Return [X, Y] of the center of cell containing provided text 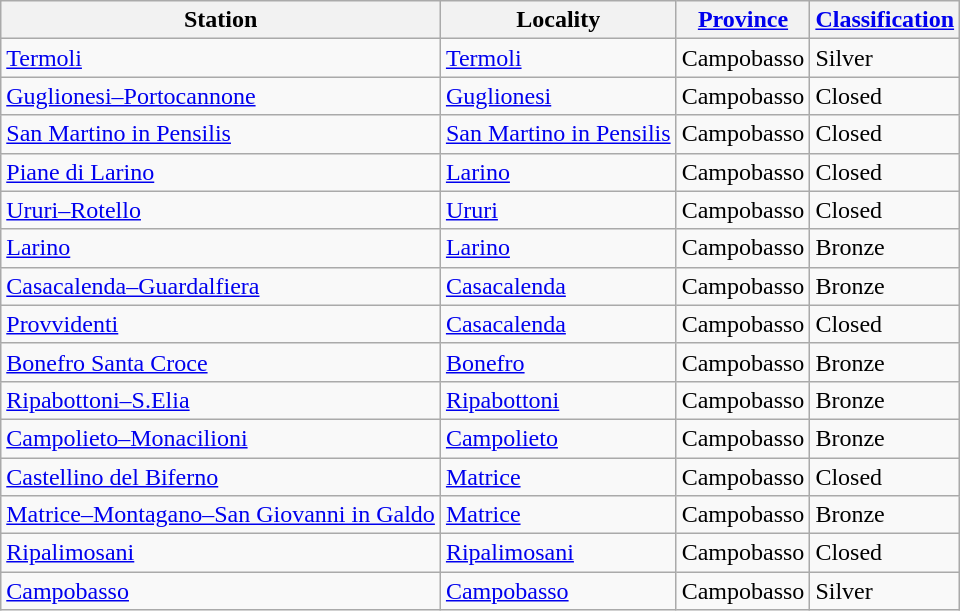
Province [743, 20]
Bonefro [558, 362]
Guglionesi [558, 96]
Castellino del Biferno [221, 477]
Classification [885, 20]
Station [221, 20]
Bonefro Santa Croce [221, 362]
Matrice–Montagano–San Giovanni in Galdo [221, 515]
Ururi–Rotello [221, 210]
Ururi [558, 210]
Provvidenti [221, 324]
Piane di Larino [221, 172]
Ripabottoni–S.Elia [221, 400]
Ripabottoni [558, 400]
Casacalenda–Guardalfiera [221, 286]
Campolieto [558, 438]
Guglionesi–Portocannone [221, 96]
Campolieto–Monacilioni [221, 438]
Locality [558, 20]
